Search for the cell housing the specified text and yield its [X, Y] center coordinate. 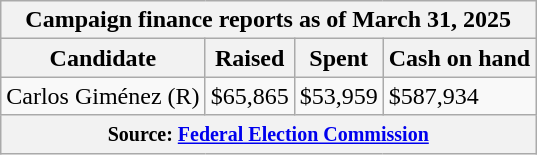
Source: Federal Election Commission [268, 134]
Raised [250, 58]
Cash on hand [459, 58]
Candidate [103, 58]
$587,934 [459, 96]
Spent [338, 58]
Carlos Giménez (R) [103, 96]
$53,959 [338, 96]
$65,865 [250, 96]
Campaign finance reports as of March 31, 2025 [268, 20]
